Find where the given text appears and provide that cell's center as (x, y) coordinate. 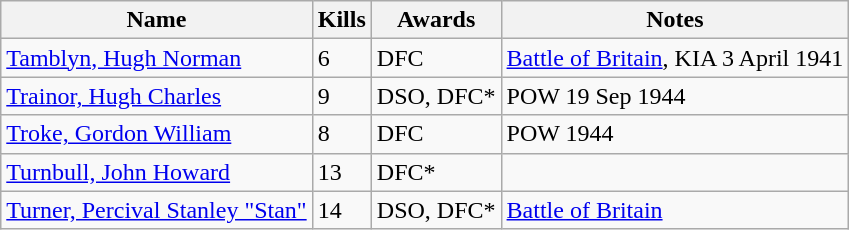
Turnbull, John Howard (156, 172)
DFC* (436, 172)
POW 19 Sep 1944 (675, 96)
Tamblyn, Hugh Norman (156, 58)
POW 1944 (675, 134)
13 (342, 172)
Awards (436, 20)
6 (342, 58)
Troke, Gordon William (156, 134)
Trainor, Hugh Charles (156, 96)
8 (342, 134)
Turner, Percival Stanley "Stan" (156, 210)
Battle of Britain (675, 210)
14 (342, 210)
Kills (342, 20)
9 (342, 96)
Notes (675, 20)
Battle of Britain, KIA 3 April 1941 (675, 58)
Name (156, 20)
